Return (X, Y) of the center of cell containing provided text 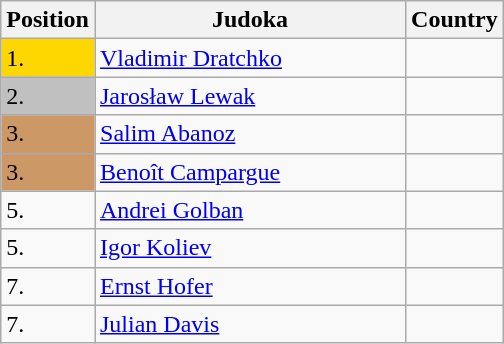
Position (48, 20)
Vladimir Dratchko (250, 58)
Julian Davis (250, 324)
Country (455, 20)
Salim Abanoz (250, 134)
2. (48, 96)
Ernst Hofer (250, 286)
Judoka (250, 20)
Igor Koliev (250, 248)
Andrei Golban (250, 210)
Jarosław Lewak (250, 96)
Benoît Campargue (250, 172)
1. (48, 58)
